Pinpoint the cell where the given text exists, returning its [x, y] midpoint coordinate. 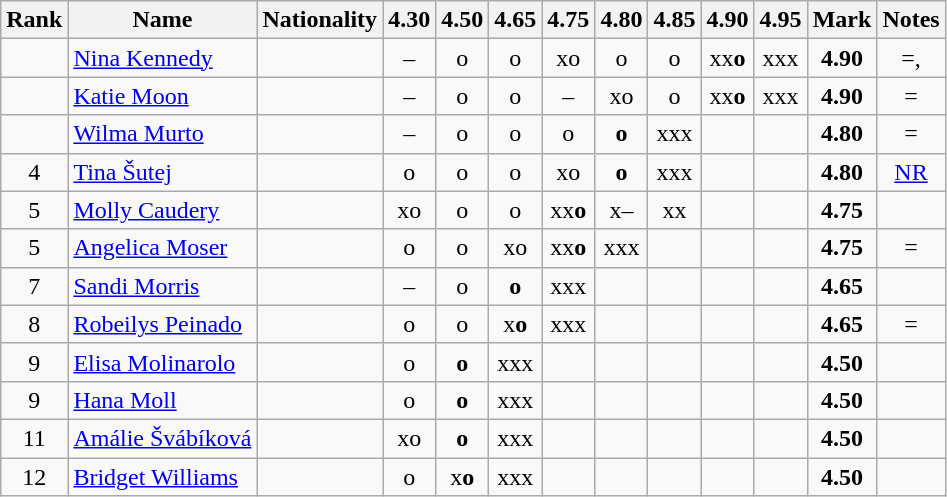
4.95 [780, 20]
Rank [34, 20]
Notes [911, 20]
x– [622, 210]
Bridget Williams [162, 477]
Tina Šutej [162, 172]
4.30 [410, 20]
=, [911, 58]
NR [911, 172]
Name [162, 20]
Nationality [320, 20]
4 [34, 172]
11 [34, 438]
Molly Caudery [162, 210]
Sandi Morris [162, 286]
Angelica Moser [162, 248]
Wilma Murto [162, 134]
Nina Kennedy [162, 58]
Elisa Molinarolo [162, 362]
12 [34, 477]
4.85 [674, 20]
8 [34, 324]
Mark [842, 20]
xx [674, 210]
Robeilys Peinado [162, 324]
7 [34, 286]
Hana Moll [162, 400]
Amálie Švábíková [162, 438]
Katie Moon [162, 96]
